Pinpoint the cell where the given text exists, returning its [x, y] midpoint coordinate. 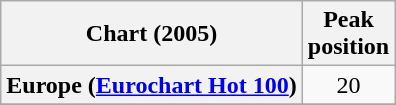
20 [348, 85]
Chart (2005) [152, 34]
Europe (Eurochart Hot 100) [152, 85]
Peakposition [348, 34]
